Capture the cell that displays the provided text and extract its [X, Y] central coordinate. 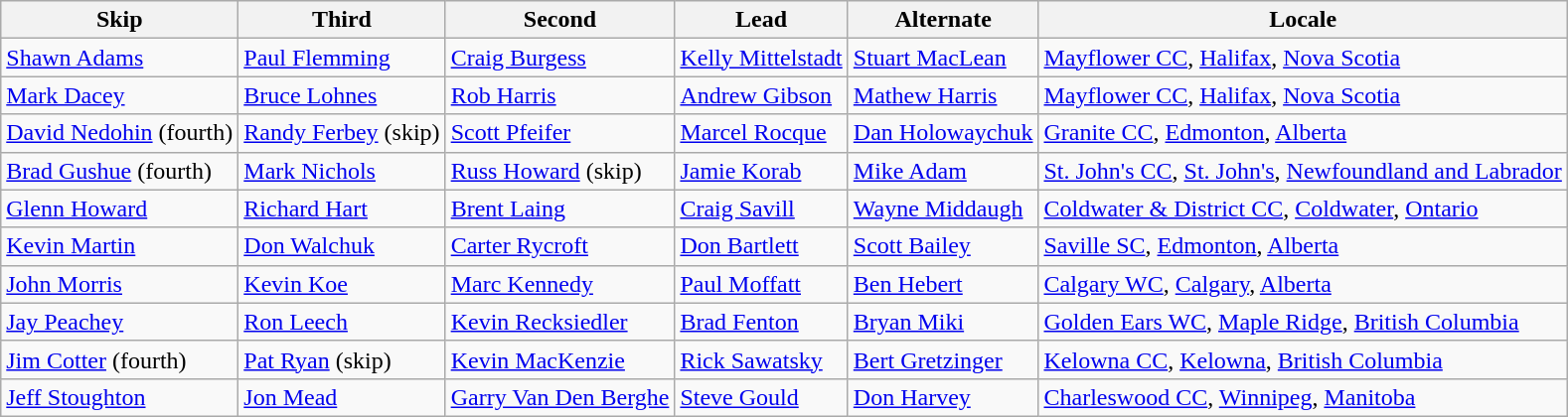
Garry Van Den Berghe [560, 397]
Skip [119, 20]
Jon Mead [342, 397]
Paul Flemming [342, 58]
Alternate [943, 20]
Jay Peachey [119, 322]
Kevin Koe [342, 284]
Russ Howard (skip) [560, 171]
Ron Leech [342, 322]
Kevin Martin [119, 246]
Bruce Lohnes [342, 95]
Kevin MacKenzie [560, 359]
Jim Cotter (fourth) [119, 359]
John Morris [119, 284]
Don Harvey [943, 397]
Bert Gretzinger [943, 359]
Brent Laing [560, 208]
Jamie Korab [761, 171]
Pat Ryan (skip) [342, 359]
Granite CC, Edmonton, Alberta [1303, 133]
Rob Harris [560, 95]
Scott Pfeifer [560, 133]
Rick Sawatsky [761, 359]
Craig Savill [761, 208]
Second [560, 20]
Mike Adam [943, 171]
Don Bartlett [761, 246]
Shawn Adams [119, 58]
Brad Fenton [761, 322]
Marcel Rocque [761, 133]
Lead [761, 20]
Paul Moffatt [761, 284]
Don Walchuk [342, 246]
David Nedohin (fourth) [119, 133]
Ben Hebert [943, 284]
Kelly Mittelstadt [761, 58]
Dan Holowaychuk [943, 133]
St. John's CC, St. John's, Newfoundland and Labrador [1303, 171]
Calgary WC, Calgary, Alberta [1303, 284]
Carter Rycroft [560, 246]
Mark Nichols [342, 171]
Third [342, 20]
Brad Gushue (fourth) [119, 171]
Wayne Middaugh [943, 208]
Kelowna CC, Kelowna, British Columbia [1303, 359]
Mathew Harris [943, 95]
Randy Ferbey (skip) [342, 133]
Marc Kennedy [560, 284]
Steve Gould [761, 397]
Richard Hart [342, 208]
Scott Bailey [943, 246]
Coldwater & District CC, Coldwater, Ontario [1303, 208]
Saville SC, Edmonton, Alberta [1303, 246]
Locale [1303, 20]
Glenn Howard [119, 208]
Mark Dacey [119, 95]
Andrew Gibson [761, 95]
Kevin Recksiedler [560, 322]
Charleswood CC, Winnipeg, Manitoba [1303, 397]
Stuart MacLean [943, 58]
Golden Ears WC, Maple Ridge, British Columbia [1303, 322]
Craig Burgess [560, 58]
Jeff Stoughton [119, 397]
Bryan Miki [943, 322]
